From the cell containing the given text, extract its center point as [X, Y] coordinate. 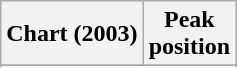
Peakposition [189, 34]
Chart (2003) [72, 34]
